Return [X, Y] of the center of cell containing provided text 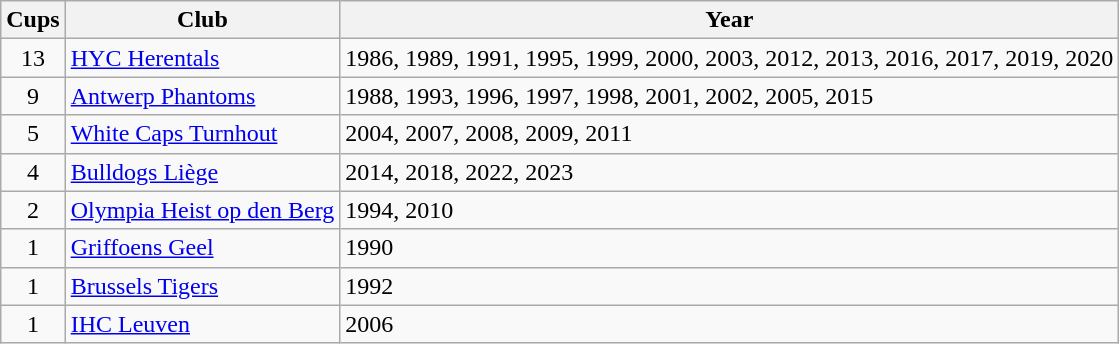
2 [33, 210]
1986, 1989, 1991, 1995, 1999, 2000, 2003, 2012, 2013, 2016, 2017, 2019, 2020 [730, 58]
13 [33, 58]
1992 [730, 286]
Olympia Heist op den Berg [202, 210]
4 [33, 172]
Antwerp Phantoms [202, 96]
5 [33, 134]
Club [202, 20]
9 [33, 96]
Year [730, 20]
Bulldogs Liège [202, 172]
White Caps Turnhout [202, 134]
2006 [730, 324]
Cups [33, 20]
2014, 2018, 2022, 2023 [730, 172]
Brussels Tigers [202, 286]
IHC Leuven [202, 324]
HYC Herentals [202, 58]
Griffoens Geel [202, 248]
2004, 2007, 2008, 2009, 2011 [730, 134]
1988, 1993, 1996, 1997, 1998, 2001, 2002, 2005, 2015 [730, 96]
1994, 2010 [730, 210]
1990 [730, 248]
